Provide the [x, y] coordinate of the cell's center where the given text is located.  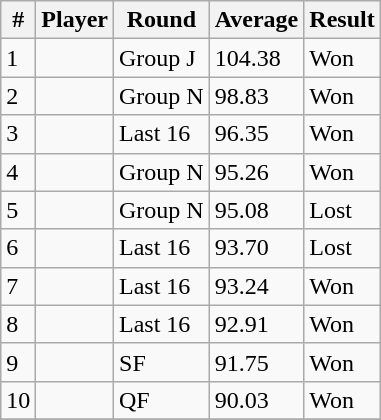
92.91 [256, 324]
7 [18, 286]
QF [162, 400]
3 [18, 134]
Round [162, 20]
8 [18, 324]
# [18, 20]
Average [256, 20]
91.75 [256, 362]
1 [18, 58]
95.08 [256, 210]
93.24 [256, 286]
4 [18, 172]
Result [342, 20]
10 [18, 400]
6 [18, 248]
2 [18, 96]
98.83 [256, 96]
SF [162, 362]
Group J [162, 58]
Player [75, 20]
95.26 [256, 172]
93.70 [256, 248]
96.35 [256, 134]
104.38 [256, 58]
5 [18, 210]
9 [18, 362]
90.03 [256, 400]
